Find where the given text appears and provide that cell's center as (X, Y) coordinate. 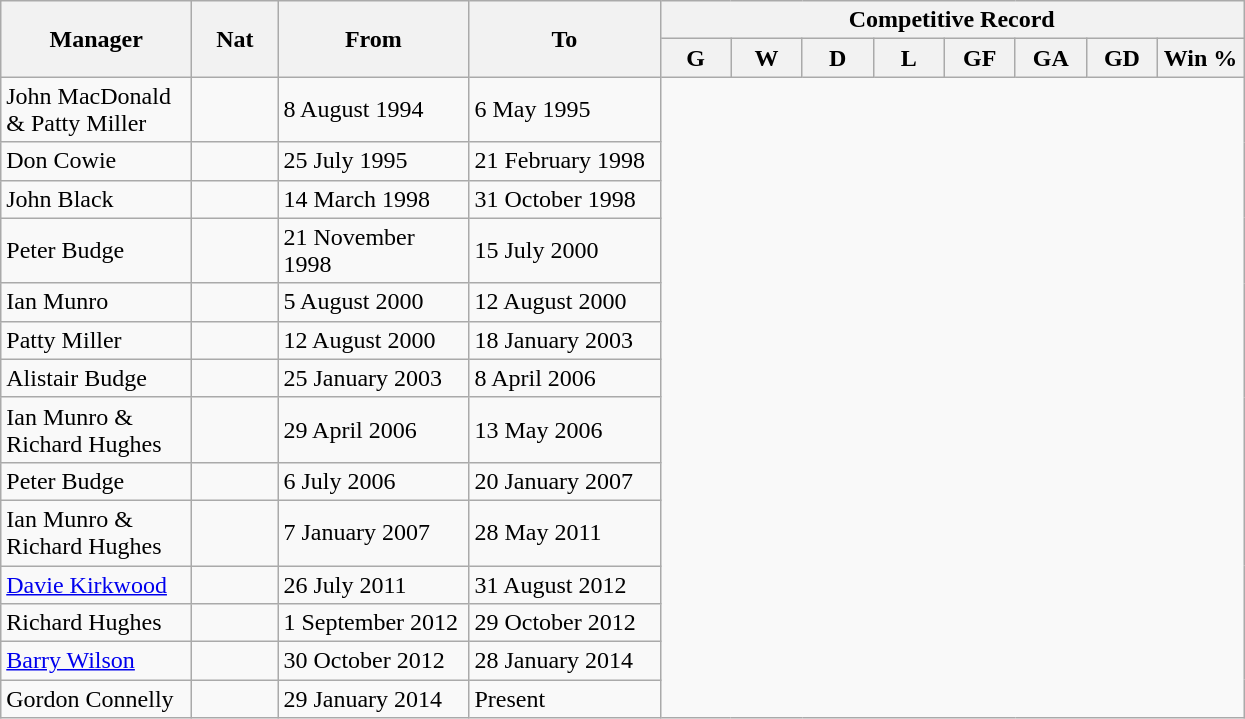
13 May 2006 (564, 430)
Davie Kirkwood (96, 585)
Alistair Budge (96, 378)
Nat (235, 39)
Don Cowie (96, 161)
18 January 2003 (564, 340)
Manager (96, 39)
8 August 1994 (374, 110)
21 February 1998 (564, 161)
From (374, 39)
20 January 2007 (564, 481)
26 July 2011 (374, 585)
6 May 1995 (564, 110)
5 August 2000 (374, 302)
21 November 1998 (374, 250)
To (564, 39)
G (696, 58)
GD (1122, 58)
8 April 2006 (564, 378)
31 August 2012 (564, 585)
31 October 1998 (564, 199)
29 April 2006 (374, 430)
14 March 1998 (374, 199)
L (908, 58)
28 May 2011 (564, 532)
30 October 2012 (374, 661)
Barry Wilson (96, 661)
Patty Miller (96, 340)
Present (564, 699)
15 July 2000 (564, 250)
6 July 2006 (374, 481)
GA (1050, 58)
W (766, 58)
Gordon Connelly (96, 699)
29 January 2014 (374, 699)
25 July 1995 (374, 161)
Richard Hughes (96, 623)
GF (980, 58)
Ian Munro (96, 302)
29 October 2012 (564, 623)
Win % (1200, 58)
25 January 2003 (374, 378)
John Black (96, 199)
7 January 2007 (374, 532)
John MacDonald & Patty Miller (96, 110)
Competitive Record (952, 20)
D (838, 58)
28 January 2014 (564, 661)
1 September 2012 (374, 623)
